Identify which cell holds the provided text, then report its (x, y) central coordinate. 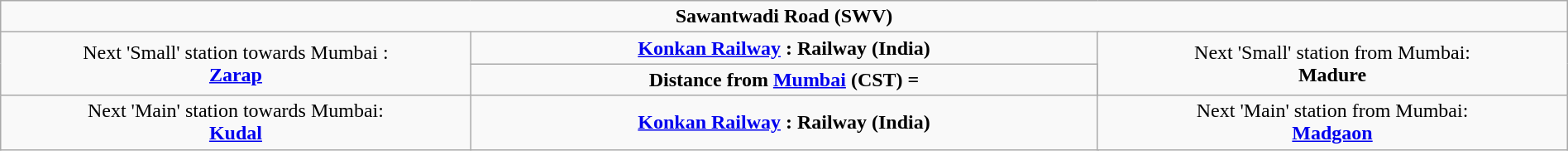
Distance from Mumbai (CST) = (784, 80)
Next 'Main' station towards Mumbai:Kudal (236, 123)
Next 'Main' station from Mumbai:Madgaon (1332, 123)
Sawantwadi Road (SWV) (784, 17)
Next 'Small' station from Mumbai:Madure (1332, 64)
Next 'Small' station towards Mumbai :Zarap (236, 64)
